Detect which cell encompasses the target text, then output its (X, Y) center coordinate. 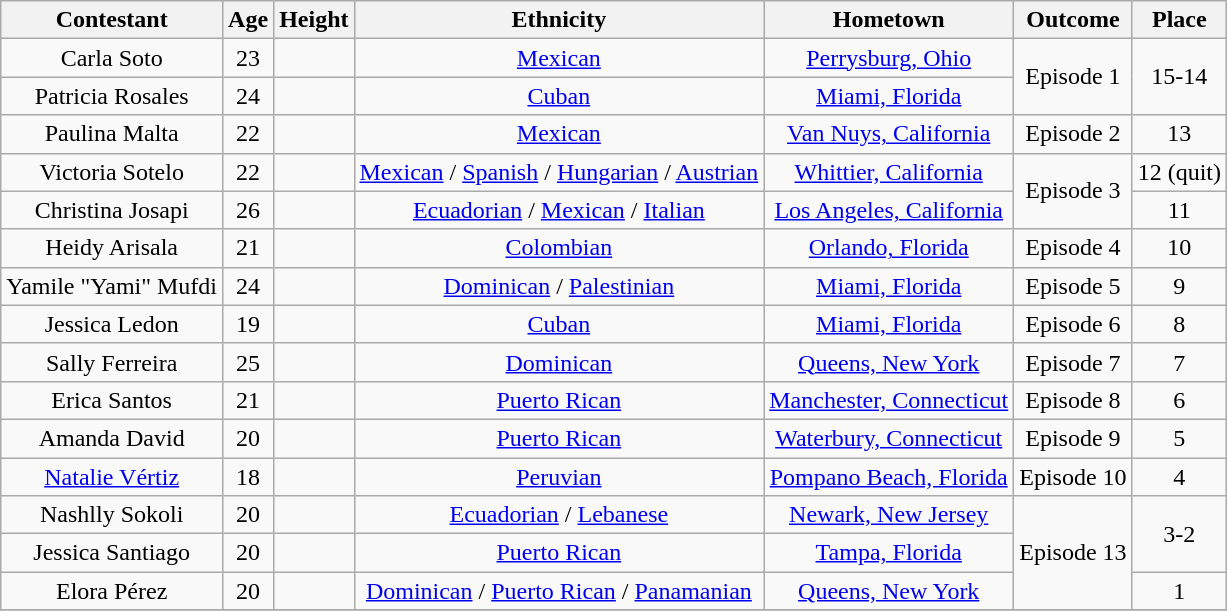
5 (1179, 438)
15-14 (1179, 77)
Episode 2 (1073, 134)
Elora Pérez (112, 591)
Age (248, 20)
19 (248, 324)
Jessica Ledon (112, 324)
Episode 3 (1073, 191)
Nashlly Sokoli (112, 515)
Ethnicity (559, 20)
Whittier, California (889, 172)
Dominican (559, 362)
7 (1179, 362)
4 (1179, 477)
Episode 5 (1073, 286)
Perrysburg, Ohio (889, 58)
Manchester, Connecticut (889, 400)
Contestant (112, 20)
23 (248, 58)
25 (248, 362)
Episode 7 (1073, 362)
Place (1179, 20)
Hometown (889, 20)
9 (1179, 286)
Orlando, Florida (889, 248)
Jessica Santiago (112, 553)
8 (1179, 324)
Carla Soto (112, 58)
Van Nuys, California (889, 134)
Amanda David (112, 438)
13 (1179, 134)
Episode 1 (1073, 77)
Mexican / Spanish / Hungarian / Austrian (559, 172)
Patricia Rosales (112, 96)
Dominican / Puerto Rican / Panamanian (559, 591)
Colombian (559, 248)
Peruvian (559, 477)
Episode 9 (1073, 438)
Episode 6 (1073, 324)
Sally Ferreira (112, 362)
Episode 8 (1073, 400)
11 (1179, 210)
26 (248, 210)
Victoria Sotelo (112, 172)
Christina Josapi (112, 210)
Ecuadorian / Lebanese (559, 515)
Paulina Malta (112, 134)
3-2 (1179, 534)
Ecuadorian / Mexican / Italian (559, 210)
Erica Santos (112, 400)
Height (314, 20)
Waterbury, Connecticut (889, 438)
Episode 13 (1073, 553)
Heidy Arisala (112, 248)
Pompano Beach, Florida (889, 477)
Los Angeles, California (889, 210)
12 (quit) (1179, 172)
10 (1179, 248)
Newark, New Jersey (889, 515)
Outcome (1073, 20)
Yamile "Yami" Mufdi (112, 286)
1 (1179, 591)
Dominican / Palestinian (559, 286)
Episode 4 (1073, 248)
6 (1179, 400)
Tampa, Florida (889, 553)
Episode 10 (1073, 477)
18 (248, 477)
Natalie Vértiz (112, 477)
